From the cell containing the given text, extract its center point as (x, y) coordinate. 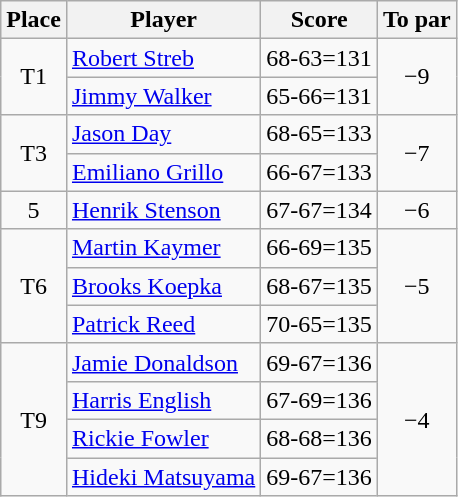
T3 (34, 153)
Brooks Koepka (163, 286)
70-65=135 (320, 324)
Jimmy Walker (163, 96)
Hideki Matsuyama (163, 477)
Harris English (163, 400)
−7 (416, 153)
68-67=135 (320, 286)
Player (163, 20)
5 (34, 210)
66-69=135 (320, 248)
Jason Day (163, 134)
−5 (416, 286)
Henrik Stenson (163, 210)
68-63=131 (320, 58)
−6 (416, 210)
Patrick Reed (163, 324)
67-69=136 (320, 400)
To par (416, 20)
65-66=131 (320, 96)
67-67=134 (320, 210)
Rickie Fowler (163, 438)
Place (34, 20)
−9 (416, 77)
Robert Streb (163, 58)
Martin Kaymer (163, 248)
Score (320, 20)
66-67=133 (320, 172)
Jamie Donaldson (163, 362)
68-65=133 (320, 134)
T6 (34, 286)
T9 (34, 419)
Emiliano Grillo (163, 172)
T1 (34, 77)
−4 (416, 419)
68-68=136 (320, 438)
